Determine the [X, Y] coordinate at the center of the cell enclosing the given text.  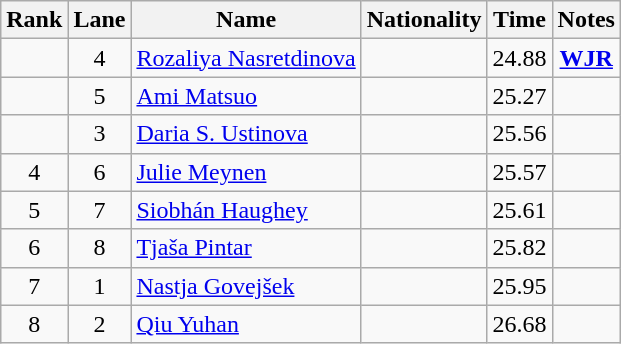
Qiu Yuhan [246, 324]
25.95 [520, 286]
25.61 [520, 210]
Nastja Govejšek [246, 286]
Daria S. Ustinova [246, 134]
26.68 [520, 324]
Rank [34, 20]
Rozaliya Nasretdinova [246, 58]
Siobhán Haughey [246, 210]
WJR [586, 58]
25.82 [520, 248]
Notes [586, 20]
25.56 [520, 134]
24.88 [520, 58]
Name [246, 20]
3 [100, 134]
Ami Matsuo [246, 96]
Tjaša Pintar [246, 248]
Nationality [424, 20]
25.27 [520, 96]
Lane [100, 20]
2 [100, 324]
1 [100, 286]
Time [520, 20]
Julie Meynen [246, 172]
25.57 [520, 172]
